Scan for the cell matching the given text and deliver its (x, y) coordinate at center. 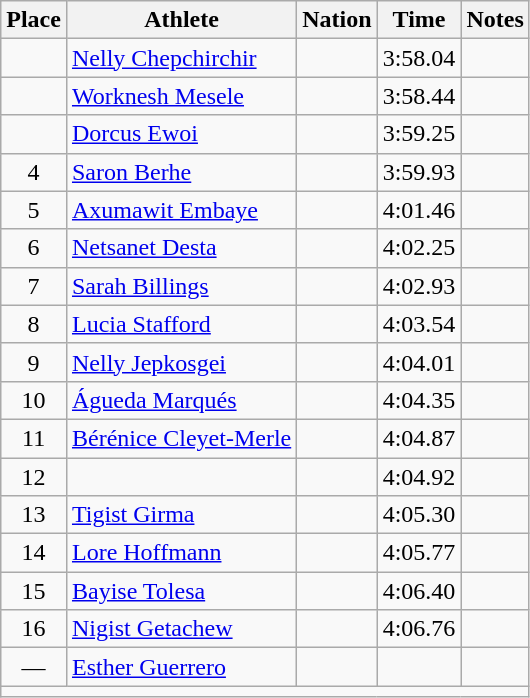
Nation (337, 20)
4:04.92 (419, 477)
Worknesh Mesele (181, 96)
16 (34, 629)
Nelly Chepchirchir (181, 58)
11 (34, 438)
Esther Guerrero (181, 667)
Saron Berhe (181, 172)
Lore Hoffmann (181, 553)
— (34, 667)
6 (34, 248)
10 (34, 400)
4:04.35 (419, 400)
Time (419, 20)
8 (34, 324)
3:59.93 (419, 172)
4:03.54 (419, 324)
Netsanet Desta (181, 248)
Nigist Getachew (181, 629)
Sarah Billings (181, 286)
4:05.77 (419, 553)
5 (34, 210)
Notes (495, 20)
Bérénice Cleyet-Merle (181, 438)
3:59.25 (419, 134)
4:01.46 (419, 210)
Axumawit Embaye (181, 210)
Tigist Girma (181, 515)
4:05.30 (419, 515)
4 (34, 172)
4:04.87 (419, 438)
4:06.40 (419, 591)
4:06.76 (419, 629)
3:58.44 (419, 96)
14 (34, 553)
Lucia Stafford (181, 324)
9 (34, 362)
13 (34, 515)
Nelly Jepkosgei (181, 362)
12 (34, 477)
4:02.93 (419, 286)
Athlete (181, 20)
7 (34, 286)
4:02.25 (419, 248)
Place (34, 20)
4:04.01 (419, 362)
Bayise Tolesa (181, 591)
15 (34, 591)
3:58.04 (419, 58)
Águeda Marqués (181, 400)
Dorcus Ewoi (181, 134)
